Capture the cell that displays the provided text and extract its [X, Y] central coordinate. 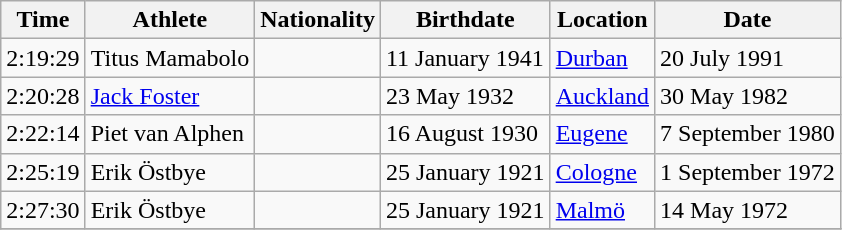
23 May 1932 [465, 96]
2:22:14 [43, 134]
1 September 1972 [748, 172]
Auckland [602, 96]
14 May 1972 [748, 210]
Durban [602, 58]
Location [602, 20]
Piet van Alphen [170, 134]
Malmö [602, 210]
16 August 1930 [465, 134]
2:20:28 [43, 96]
2:27:30 [43, 210]
2:19:29 [43, 58]
Eugene [602, 134]
Jack Foster [170, 96]
Cologne [602, 172]
Birthdate [465, 20]
Date [748, 20]
30 May 1982 [748, 96]
2:25:19 [43, 172]
20 July 1991 [748, 58]
7 September 1980 [748, 134]
11 January 1941 [465, 58]
Time [43, 20]
Athlete [170, 20]
Titus Mamabolo [170, 58]
Nationality [318, 20]
